Search for the cell housing the specified text and yield its (X, Y) center coordinate. 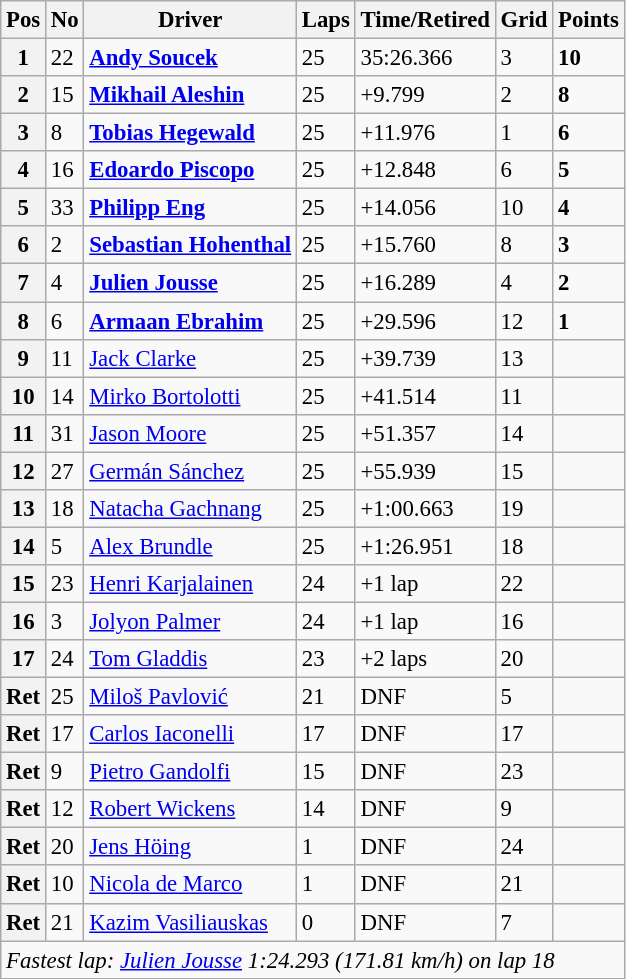
+15.760 (425, 245)
+12.848 (425, 170)
Kazim Vasiliauskas (190, 922)
Jack Clarke (190, 358)
Tobias Hegewald (190, 133)
Jens Höing (190, 847)
Pos (24, 20)
Carlos Iaconelli (190, 734)
+11.976 (425, 133)
Jason Moore (190, 433)
+2 laps (425, 659)
0 (326, 922)
Jolyon Palmer (190, 621)
+39.739 (425, 358)
Mikhail Aleshin (190, 95)
Nicola de Marco (190, 885)
+55.939 (425, 471)
Time/Retired (425, 20)
+1:26.951 (425, 546)
Robert Wickens (190, 809)
+9.799 (425, 95)
+51.357 (425, 433)
+16.289 (425, 283)
Mirko Bortolotti (190, 396)
Laps (326, 20)
Points (588, 20)
Armaan Ebrahim (190, 321)
Driver (190, 20)
Henri Karjalainen (190, 584)
Natacha Gachnang (190, 509)
Andy Soucek (190, 58)
Edoardo Piscopo (190, 170)
35:26.366 (425, 58)
+14.056 (425, 208)
No (65, 20)
Philipp Eng (190, 208)
Miloš Pavlović (190, 697)
Pietro Gandolfi (190, 772)
19 (524, 509)
+41.514 (425, 396)
33 (65, 208)
31 (65, 433)
27 (65, 471)
Fastest lap: Julien Jousse 1:24.293 (171.81 km/h) on lap 18 (312, 960)
Sebastian Hohenthal (190, 245)
Julien Jousse (190, 283)
+29.596 (425, 321)
Tom Gladdis (190, 659)
+1:00.663 (425, 509)
Alex Brundle (190, 546)
Germán Sánchez (190, 471)
Grid (524, 20)
